Output the [x, y] coordinate of the center of the cell containing the given text.  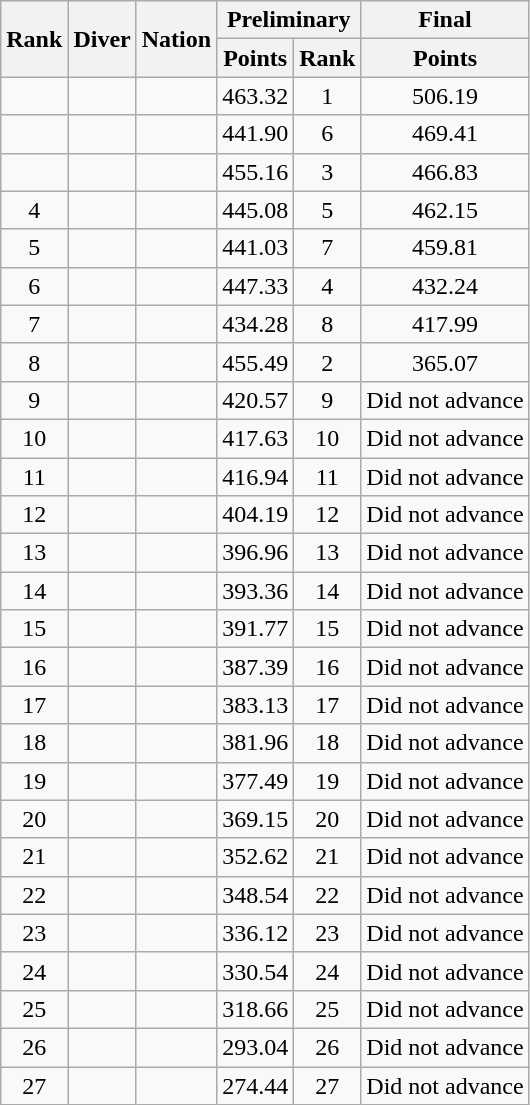
434.28 [256, 324]
330.54 [256, 971]
445.08 [256, 210]
459.81 [445, 248]
Diver [102, 39]
391.77 [256, 629]
1 [328, 96]
469.41 [445, 134]
336.12 [256, 933]
Preliminary [289, 20]
393.36 [256, 591]
441.03 [256, 248]
396.96 [256, 553]
506.19 [445, 96]
Nation [176, 39]
466.83 [445, 172]
447.33 [256, 286]
455.16 [256, 172]
441.90 [256, 134]
365.07 [445, 362]
417.99 [445, 324]
377.49 [256, 781]
383.13 [256, 705]
318.66 [256, 1009]
432.24 [445, 286]
2 [328, 362]
348.54 [256, 895]
293.04 [256, 1047]
352.62 [256, 857]
404.19 [256, 515]
381.96 [256, 743]
420.57 [256, 400]
463.32 [256, 96]
Final [445, 20]
369.15 [256, 819]
462.15 [445, 210]
455.49 [256, 362]
274.44 [256, 1085]
387.39 [256, 667]
416.94 [256, 477]
3 [328, 172]
417.63 [256, 438]
